Search for the cell housing the specified text and yield its [X, Y] center coordinate. 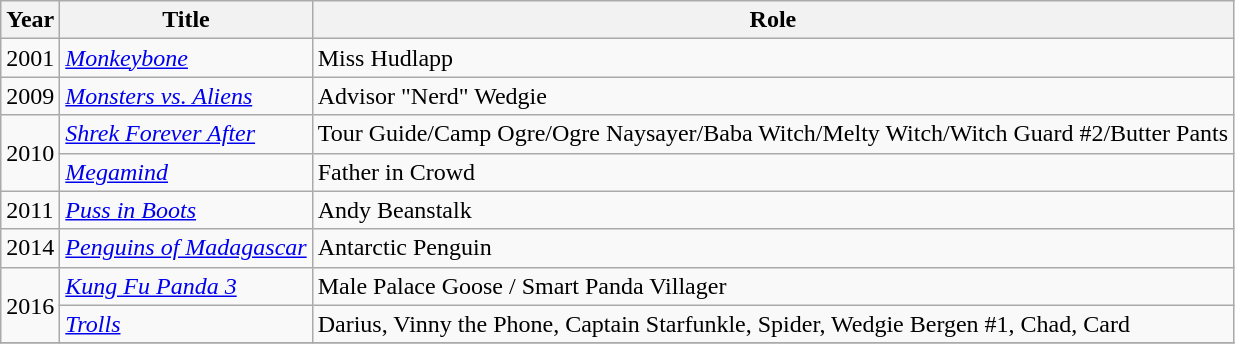
2010 [30, 153]
Kung Fu Panda 3 [186, 286]
Shrek Forever After [186, 134]
Role [772, 20]
Trolls [186, 324]
Antarctic Penguin [772, 248]
2001 [30, 58]
Father in Crowd [772, 172]
Miss Hudlapp [772, 58]
Megamind [186, 172]
Darius, Vinny the Phone, Captain Starfunkle, Spider, Wedgie Bergen #1, Chad, Card [772, 324]
Title [186, 20]
Andy Beanstalk [772, 210]
Year [30, 20]
2011 [30, 210]
Monsters vs. Aliens [186, 96]
Monkeybone [186, 58]
Tour Guide/Camp Ogre/Ogre Naysayer/Baba Witch/Melty Witch/Witch Guard #2/Butter Pants [772, 134]
2014 [30, 248]
Puss in Boots [186, 210]
Penguins of Madagascar [186, 248]
Male Palace Goose / Smart Panda Villager [772, 286]
2009 [30, 96]
2016 [30, 305]
Advisor "Nerd" Wedgie [772, 96]
